Capture the cell that displays the provided text and extract its [x, y] central coordinate. 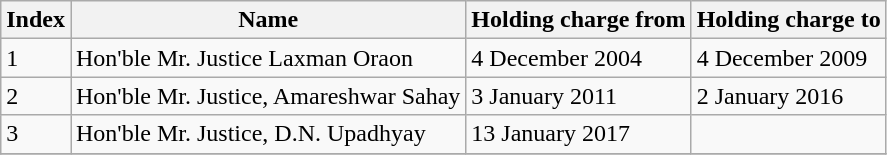
1 [36, 58]
3 January 2011 [578, 96]
Hon'ble Mr. Justice, D.N. Upadhyay [268, 134]
13 January 2017 [578, 134]
Index [36, 20]
2 January 2016 [788, 96]
Hon'ble Mr. Justice, Amareshwar Sahay [268, 96]
4 December 2009 [788, 58]
2 [36, 96]
Holding charge to [788, 20]
Name [268, 20]
Hon'ble Mr. Justice Laxman Oraon [268, 58]
3 [36, 134]
Holding charge from [578, 20]
4 December 2004 [578, 58]
